Scan for the cell matching the given text and deliver its [X, Y] coordinate at center. 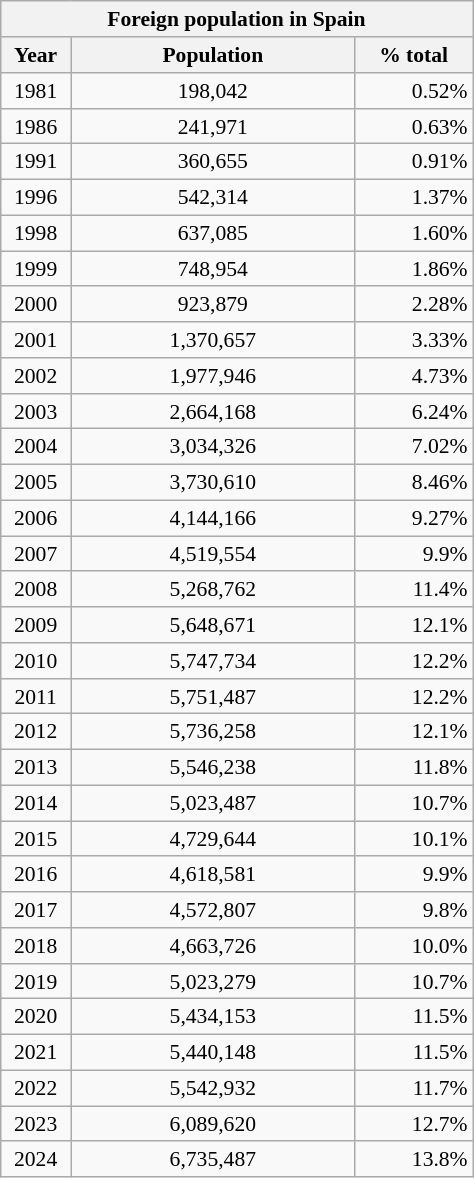
2003 [36, 411]
2011 [36, 696]
2.28% [414, 304]
1.60% [414, 233]
0.63% [414, 126]
2017 [36, 910]
10.1% [414, 839]
Population [213, 55]
5,546,238 [213, 767]
4,729,644 [213, 839]
9.8% [414, 910]
2008 [36, 589]
241,971 [213, 126]
5,542,932 [213, 1088]
2023 [36, 1124]
1999 [36, 269]
9.27% [414, 518]
2019 [36, 981]
5,751,487 [213, 696]
2012 [36, 732]
3,730,610 [213, 482]
4,663,726 [213, 946]
Foreign population in Spain [236, 19]
2015 [36, 839]
2014 [36, 803]
11.7% [414, 1088]
7.02% [414, 447]
6.24% [414, 411]
1.86% [414, 269]
6,089,620 [213, 1124]
5,023,487 [213, 803]
2016 [36, 874]
1,977,946 [213, 376]
2013 [36, 767]
% total [414, 55]
4,144,166 [213, 518]
1996 [36, 197]
10.0% [414, 946]
2021 [36, 1052]
2018 [36, 946]
4,572,807 [213, 910]
4.73% [414, 376]
542,314 [213, 197]
5,440,148 [213, 1052]
1998 [36, 233]
3,034,326 [213, 447]
2001 [36, 340]
2007 [36, 554]
5,023,279 [213, 981]
11.8% [414, 767]
5,736,258 [213, 732]
8.46% [414, 482]
0.91% [414, 162]
5,434,153 [213, 1017]
2009 [36, 625]
2020 [36, 1017]
11.4% [414, 589]
748,954 [213, 269]
Year [36, 55]
12.7% [414, 1124]
13.8% [414, 1159]
1,370,657 [213, 340]
1.37% [414, 197]
5,747,734 [213, 661]
4,519,554 [213, 554]
923,879 [213, 304]
2,664,168 [213, 411]
2024 [36, 1159]
1986 [36, 126]
3.33% [414, 340]
4,618,581 [213, 874]
1981 [36, 91]
637,085 [213, 233]
2010 [36, 661]
360,655 [213, 162]
5,648,671 [213, 625]
2006 [36, 518]
2002 [36, 376]
2022 [36, 1088]
198,042 [213, 91]
2004 [36, 447]
1991 [36, 162]
0.52% [414, 91]
6,735,487 [213, 1159]
2000 [36, 304]
2005 [36, 482]
5,268,762 [213, 589]
